Detect which cell encompasses the target text, then output its (X, Y) center coordinate. 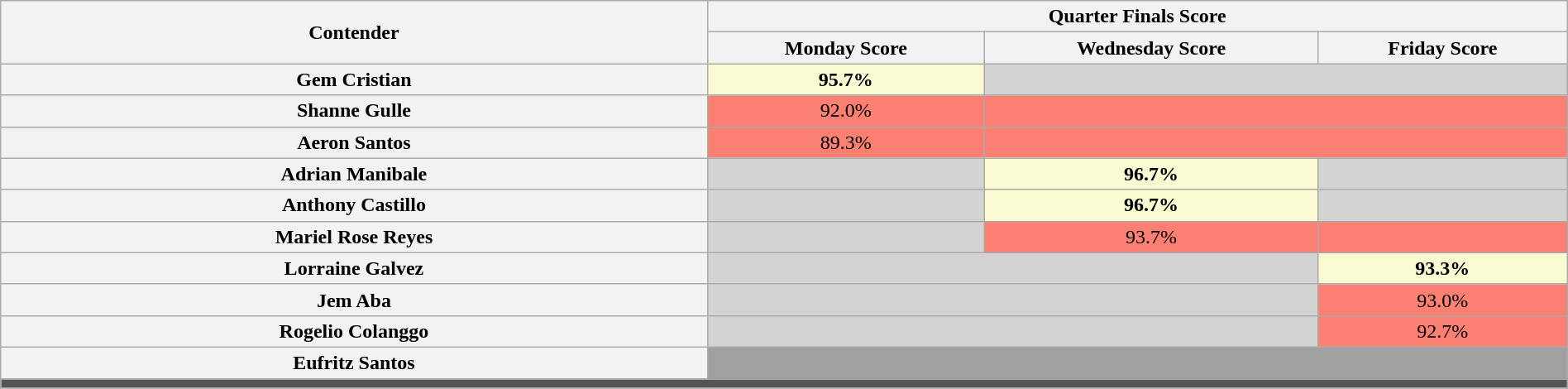
93.7% (1151, 237)
Lorraine Galvez (354, 268)
93.3% (1442, 268)
Adrian Manibale (354, 174)
89.3% (845, 142)
Friday Score (1442, 48)
Contender (354, 32)
Monday Score (845, 48)
Jem Aba (354, 300)
Quarter Finals Score (1137, 17)
Anthony Castillo (354, 205)
Shanne Gulle (354, 111)
Wednesday Score (1151, 48)
92.0% (845, 111)
Aeron Santos (354, 142)
Rogelio Colanggo (354, 331)
95.7% (845, 79)
Mariel Rose Reyes (354, 237)
93.0% (1442, 300)
Gem Cristian (354, 79)
92.7% (1442, 331)
Eufritz Santos (354, 363)
